Provide the [x, y] coordinate of the cell's center where the given text is located.  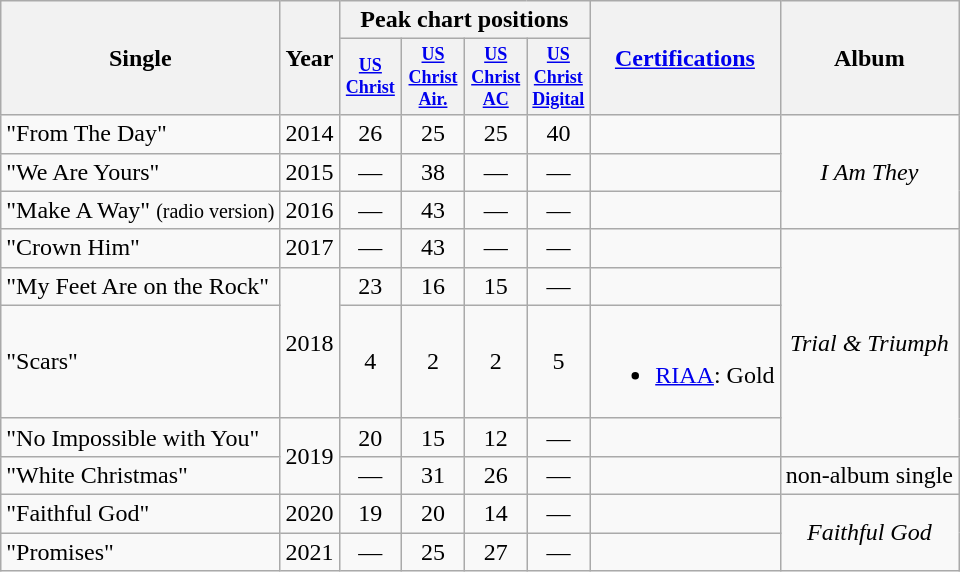
5 [558, 362]
RIAA: Gold [685, 362]
2018 [310, 342]
"Faithful God" [140, 513]
2019 [310, 456]
US Christ Digital [558, 77]
16 [434, 286]
31 [434, 475]
2014 [310, 134]
2017 [310, 248]
12 [496, 437]
"Scars" [140, 362]
non-album single [869, 475]
"Make A Way" (radio version) [140, 210]
2021 [310, 552]
"From The Day" [140, 134]
"Crown Him" [140, 248]
23 [370, 286]
2016 [310, 210]
2015 [310, 172]
4 [370, 362]
27 [496, 552]
19 [370, 513]
Peak chart positions [464, 20]
USChrist Air. [434, 77]
2020 [310, 513]
Trial & Triumph [869, 342]
40 [558, 134]
Album [869, 58]
"White Christmas" [140, 475]
"We Are Yours" [140, 172]
Year [310, 58]
"No Impossible with You" [140, 437]
14 [496, 513]
"Promises" [140, 552]
Faithful God [869, 532]
"My Feet Are on the Rock" [140, 286]
US Christ AC [496, 77]
38 [434, 172]
I Am They [869, 172]
Certifications [685, 58]
USChrist [370, 77]
Single [140, 58]
